Find where the given text appears and provide that cell's center as (x, y) coordinate. 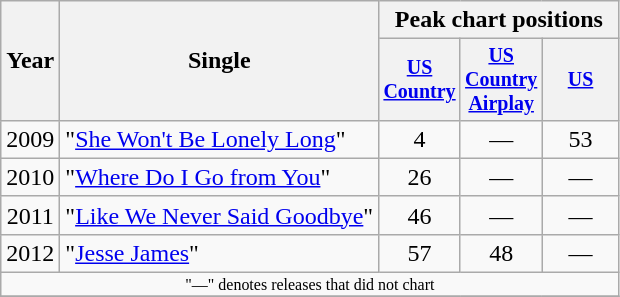
Single (220, 61)
"Where Do I Go from You" (220, 177)
53 (580, 139)
Peak chart positions (499, 20)
US Country Airplay (501, 80)
4 (420, 139)
57 (420, 253)
46 (420, 215)
2009 (30, 139)
"Like We Never Said Goodbye" (220, 215)
Year (30, 61)
48 (501, 253)
US (580, 80)
2011 (30, 215)
US Country (420, 80)
"—" denotes releases that did not chart (310, 285)
26 (420, 177)
"She Won't Be Lonely Long" (220, 139)
"Jesse James" (220, 253)
2010 (30, 177)
2012 (30, 253)
